Scan for the cell matching the given text and deliver its [x, y] coordinate at center. 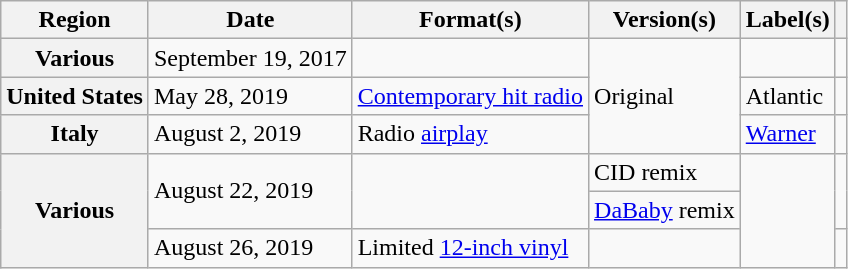
Date [250, 20]
Atlantic [788, 96]
Limited 12-inch vinyl [470, 248]
Radio airplay [470, 134]
September 19, 2017 [250, 58]
Italy [75, 134]
Contemporary hit radio [470, 96]
Warner [788, 134]
United States [75, 96]
May 28, 2019 [250, 96]
CID remix [665, 172]
DaBaby remix [665, 210]
Version(s) [665, 20]
Label(s) [788, 20]
August 22, 2019 [250, 191]
Original [665, 96]
Region [75, 20]
August 26, 2019 [250, 248]
August 2, 2019 [250, 134]
Format(s) [470, 20]
